Return the [X, Y] coordinate for the center point of the cell that contains the specified text.  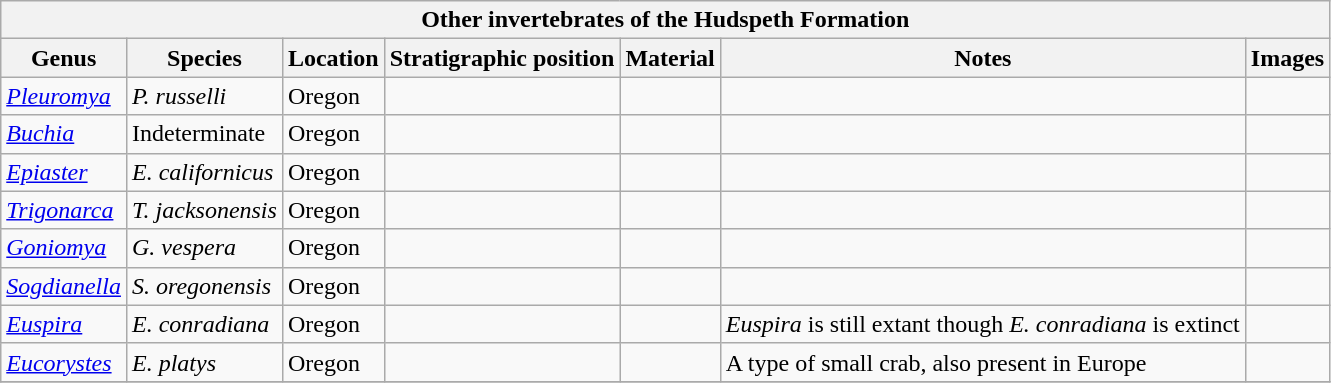
Species [204, 58]
E. conradiana [204, 324]
Euspira [64, 324]
A type of small crab, also present in Europe [982, 362]
Other invertebrates of the Hudspeth Formation [666, 20]
E. platys [204, 362]
Buchia [64, 134]
Pleuromya [64, 96]
Euspira is still extant though E. conradiana is extinct [982, 324]
Epiaster [64, 172]
G. vespera [204, 248]
Material [670, 58]
Images [1287, 58]
Eucorystes [64, 362]
E. californicus [204, 172]
Notes [982, 58]
Location [333, 58]
Indeterminate [204, 134]
T. jacksonensis [204, 210]
Genus [64, 58]
S. oregonensis [204, 286]
Trigonarca [64, 210]
P. russelli [204, 96]
Goniomya [64, 248]
Stratigraphic position [502, 58]
Sogdianella [64, 286]
